Pinpoint the cell where the given text exists, returning its [x, y] midpoint coordinate. 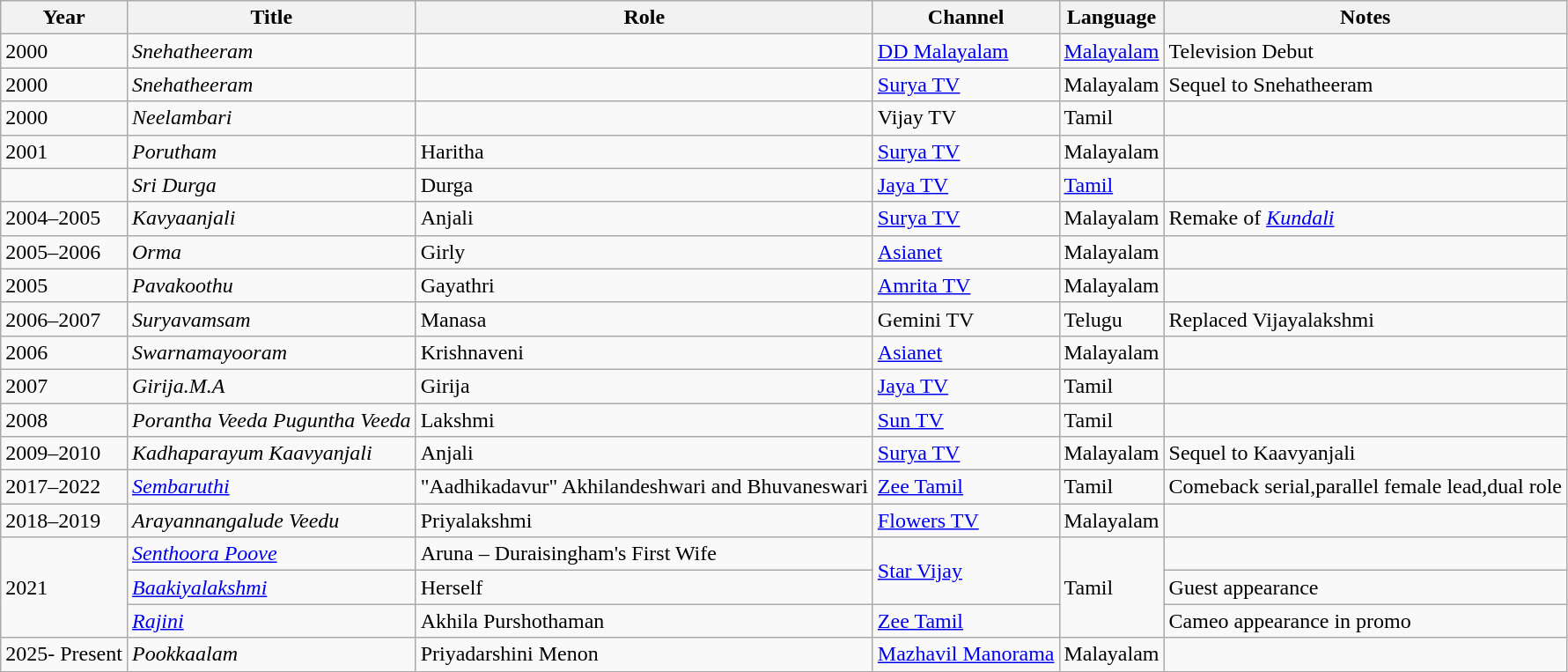
Girly [644, 252]
Kavyaanjali [271, 218]
2009–2010 [64, 454]
Flowers TV [966, 521]
Sequel to Snehatheeram [1366, 85]
2017–2022 [64, 487]
Sri Durga [271, 185]
Haritha [644, 151]
2001 [64, 151]
Pookkaalam [271, 654]
Remake of Kundali [1366, 218]
Notes [1366, 18]
Girija [644, 386]
Vijay TV [966, 118]
Akhila Purshothaman [644, 621]
Herself [644, 587]
Orma [271, 252]
Suryavamsam [271, 319]
Priyalakshmi [644, 521]
Priyadarshini Menon [644, 654]
Aruna – Duraisingham's First Wife [644, 554]
Cameo appearance in promo [1366, 621]
2018–2019 [64, 521]
2007 [64, 386]
Sun TV [966, 420]
Sequel to Kaavyanjali [1366, 454]
Telugu [1111, 319]
2008 [64, 420]
Amrita TV [966, 285]
Television Debut [1366, 51]
Gemini TV [966, 319]
Mazhavil Manorama [966, 654]
2004–2005 [64, 218]
Durga [644, 185]
Replaced Vijayalakshmi [1366, 319]
Title [271, 18]
"Aadhikadavur" Akhilandeshwari and Bhuvaneswari [644, 487]
2006 [64, 352]
Comeback serial,parallel female lead,dual role [1366, 487]
Star Vijay [966, 571]
Kadhaparayum Kaavyanjali [271, 454]
Lakshmi [644, 420]
Channel [966, 18]
Pavakoothu [271, 285]
Baakiyalakshmi [271, 587]
2005 [64, 285]
DD Malayalam [966, 51]
Arayannangalude Veedu [271, 521]
Neelambari [271, 118]
2005–2006 [64, 252]
Year [64, 18]
Guest appearance [1366, 587]
Swarnamayooram [271, 352]
Gayathri [644, 285]
Rajini [271, 621]
2006–2007 [64, 319]
Language [1111, 18]
Senthoora Poove [271, 554]
Manasa [644, 319]
2021 [64, 587]
Girija.M.A [271, 386]
Porantha Veeda Puguntha Veeda [271, 420]
Role [644, 18]
Krishnaveni [644, 352]
Sembaruthi [271, 487]
2025- Present [64, 654]
Porutham [271, 151]
